Search for the cell housing the specified text and yield its (X, Y) center coordinate. 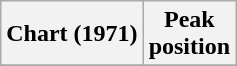
Peakposition (189, 34)
Chart (1971) (72, 34)
